Return the [x, y] coordinate for the center point of the cell that contains the specified text.  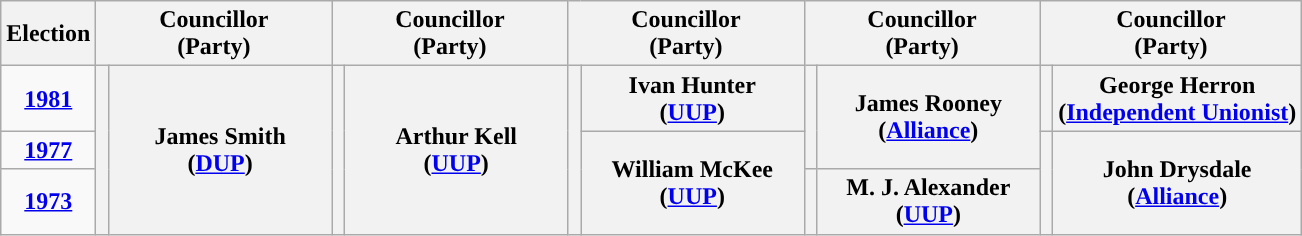
Ivan Hunter (UUP) [692, 98]
M. J. Alexander (UUP) [929, 202]
James Smith (DUP) [220, 150]
1981 [48, 98]
James Rooney (Alliance) [929, 118]
Election [48, 34]
George Herron (Independent Unionist) [1178, 98]
1973 [48, 202]
1977 [48, 150]
William McKee (UUP) [692, 182]
Arthur Kell (UUP) [456, 150]
John Drysdale (Alliance) [1178, 182]
